Pinpoint the cell where the given text exists, returning its (x, y) midpoint coordinate. 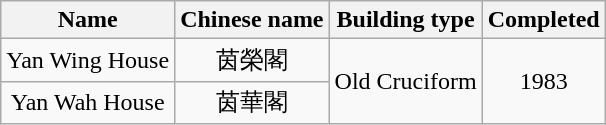
Old Cruciform (406, 82)
茵華閣 (252, 102)
Chinese name (252, 20)
Yan Wah House (88, 102)
1983 (544, 82)
Name (88, 20)
Yan Wing House (88, 60)
茵榮閣 (252, 60)
Building type (406, 20)
Completed (544, 20)
